Detect which cell encompasses the target text, then output its [x, y] center coordinate. 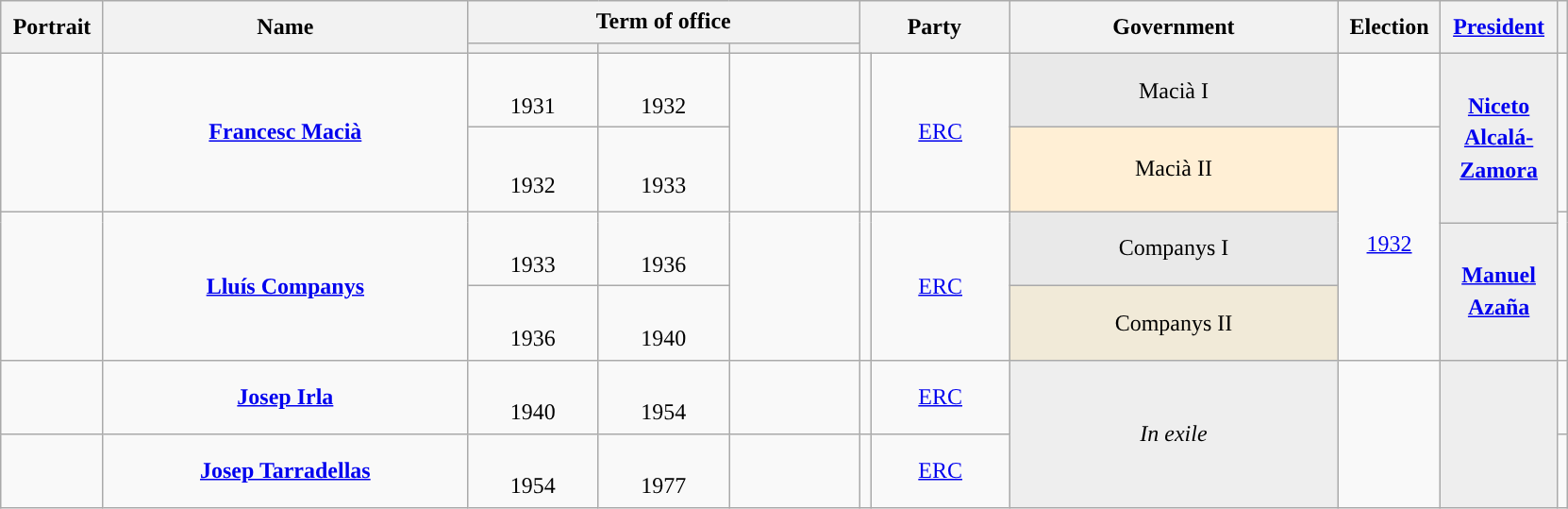
Portrait [53, 27]
Josep Tarradellas [285, 470]
Manuel Azaña [1499, 292]
1977 [664, 470]
Name [285, 27]
Josep Irla [285, 397]
1931 [532, 90]
Government [1174, 27]
NicetoAlcalá-Zamora [1499, 138]
Term of office [663, 23]
Francesc Macià [285, 132]
President [1499, 27]
Macià I [1174, 90]
Companys II [1174, 323]
Party [934, 27]
In exile [1174, 434]
Election [1389, 27]
Macià II [1174, 170]
Lluís Companys [285, 285]
Companys I [1174, 248]
